Determine the (X, Y) coordinate at the center of the cell enclosing the given text.  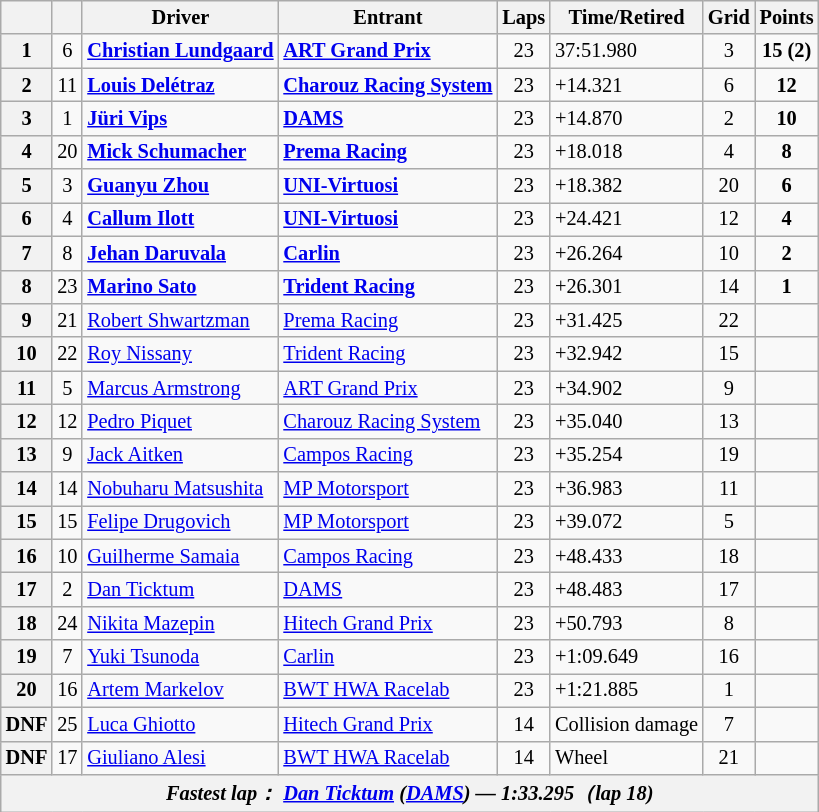
37:51.980 (626, 51)
Collision damage (626, 724)
15 (2) (787, 51)
Mick Schumacher (180, 152)
+34.902 (626, 388)
Giuliano Alesi (180, 758)
Louis Delétraz (180, 85)
Time/Retired (626, 17)
Guanyu Zhou (180, 186)
Jack Aitken (180, 455)
Laps (524, 17)
+14.321 (626, 85)
Guilherme Samaia (180, 556)
Marcus Armstrong (180, 388)
Luca Ghiotto (180, 724)
Pedro Piquet (180, 421)
+31.425 (626, 320)
Christian Lundgaard (180, 51)
Fastest lap： Dan Ticktum (DAMS) — 1:33.295（lap 18) (410, 792)
Driver (180, 17)
+48.433 (626, 556)
Roy Nissany (180, 354)
+39.072 (626, 522)
Wheel (626, 758)
24 (67, 623)
Entrant (388, 17)
Callum Ilott (180, 219)
Felipe Drugovich (180, 522)
+1:09.649 (626, 657)
Yuki Tsunoda (180, 657)
+35.040 (626, 421)
Marino Sato (180, 287)
Points (787, 17)
+26.264 (626, 253)
Robert Shwartzman (180, 320)
Grid (729, 17)
+18.018 (626, 152)
+35.254 (626, 455)
+26.301 (626, 287)
+18.382 (626, 186)
+32.942 (626, 354)
+48.483 (626, 589)
25 (67, 724)
Nikita Mazepin (180, 623)
Jüri Vips (180, 118)
+50.793 (626, 623)
+36.983 (626, 489)
+14.870 (626, 118)
Nobuharu Matsushita (180, 489)
+24.421 (626, 219)
Dan Ticktum (180, 589)
Artem Markelov (180, 690)
Jehan Daruvala (180, 253)
+1:21.885 (626, 690)
